Output the [x, y] coordinate of the center of the cell containing the given text.  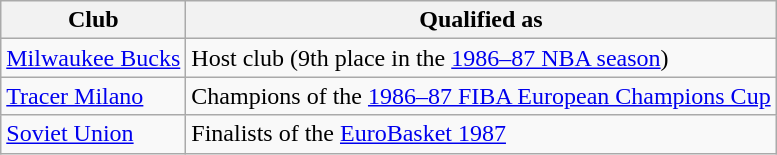
Tracer Milano [94, 96]
Host club (9th place in the 1986–87 NBA season) [481, 58]
Qualified as [481, 20]
Soviet Union [94, 134]
Milwaukee Bucks [94, 58]
Finalists of the EuroBasket 1987 [481, 134]
Champions of the 1986–87 FIBA European Champions Cup [481, 96]
Club [94, 20]
